Locate the cell with the specified text and output its (X, Y) center coordinate. 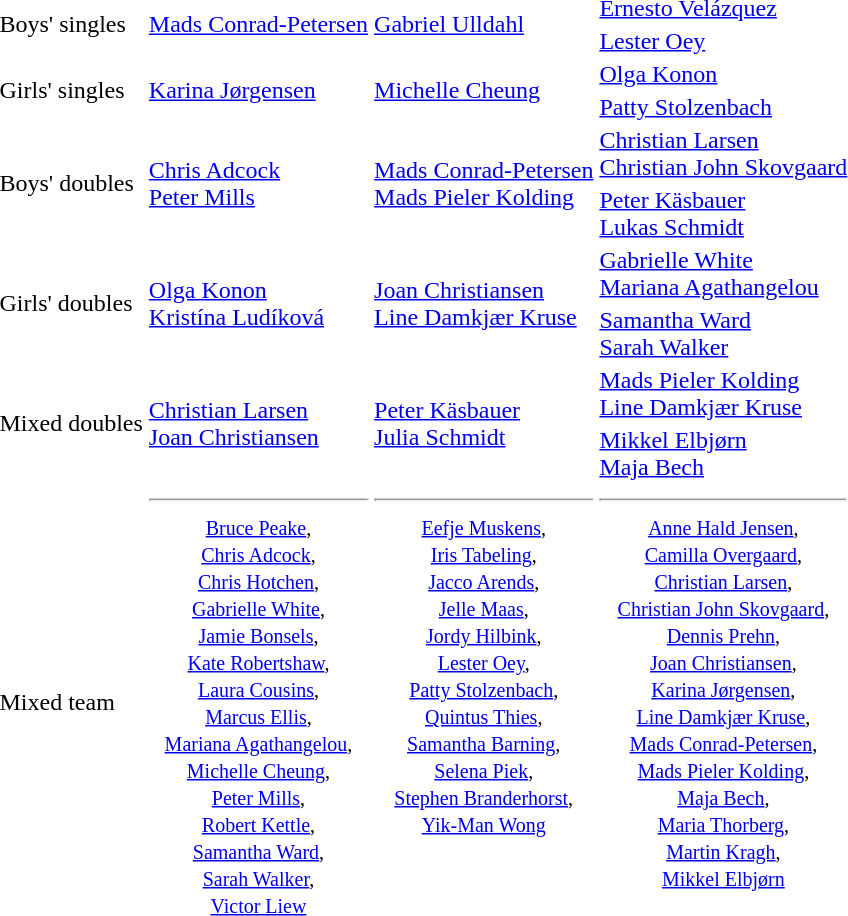
Michelle Cheung (484, 90)
Peter Käsbauer Julia Schmidt (484, 424)
Joan Christiansen Line Damkjær Kruse (484, 304)
Olga Konon Kristína Ludíková (258, 304)
Chris Adcock Peter Mills (258, 184)
Karina Jørgensen (258, 90)
Mads Conrad-Petersen Mads Pieler Kolding (484, 184)
Christian Larsen Joan Christiansen (258, 424)
